Return [x, y] of the center of cell containing provided text 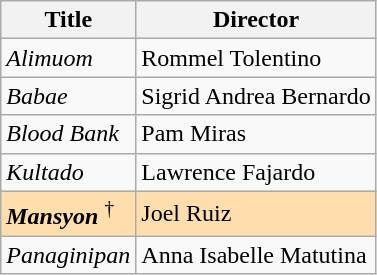
Anna Isabelle Matutina [256, 255]
Panaginipan [68, 255]
Kultado [68, 172]
Rommel Tolentino [256, 58]
Alimuom [68, 58]
Title [68, 20]
Mansyon † [68, 214]
Director [256, 20]
Lawrence Fajardo [256, 172]
Joel Ruiz [256, 214]
Blood Bank [68, 134]
Sigrid Andrea Bernardo [256, 96]
Pam Miras [256, 134]
Babae [68, 96]
